Locate the cell with the specified text and output its (X, Y) center coordinate. 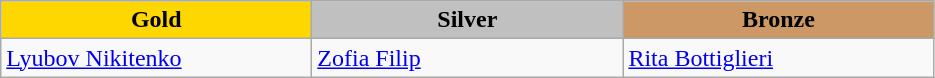
Rita Bottiglieri (778, 58)
Silver (468, 20)
Zofia Filip (468, 58)
Bronze (778, 20)
Lyubov Nikitenko (156, 58)
Gold (156, 20)
